From the cell containing the given text, extract its center point as [x, y] coordinate. 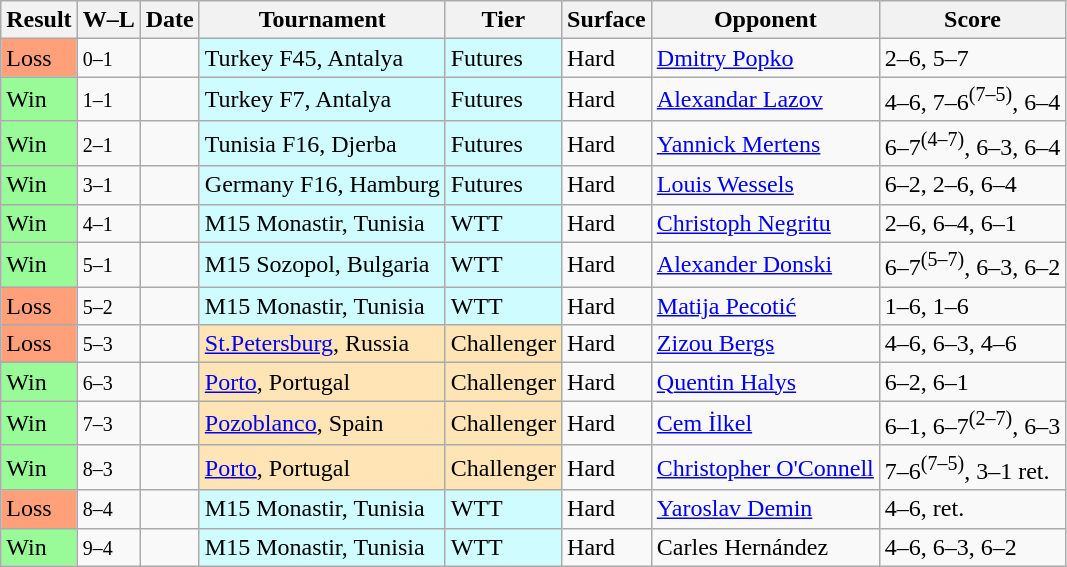
5–2 [108, 306]
Christoph Negritu [765, 223]
Cem İlkel [765, 424]
Date [170, 20]
4–1 [108, 223]
Matija Pecotić [765, 306]
6–3 [108, 382]
4–6, 6–3, 4–6 [972, 344]
6–2, 2–6, 6–4 [972, 185]
4–6, 7–6(7–5), 6–4 [972, 100]
Tournament [322, 20]
Result [39, 20]
Germany F16, Hamburg [322, 185]
6–2, 6–1 [972, 382]
W–L [108, 20]
Christopher O'Connell [765, 468]
5–1 [108, 264]
M15 Sozopol, Bulgaria [322, 264]
6–7(5–7), 6–3, 6–2 [972, 264]
4–6, 6–3, 6–2 [972, 547]
Yannick Mertens [765, 144]
Pozoblanco, Spain [322, 424]
Opponent [765, 20]
6–7(4–7), 6–3, 6–4 [972, 144]
Tier [503, 20]
St.Petersburg, Russia [322, 344]
4–6, ret. [972, 509]
5–3 [108, 344]
Yaroslav Demin [765, 509]
Louis Wessels [765, 185]
2–6, 6–4, 6–1 [972, 223]
Surface [607, 20]
Alexander Donski [765, 264]
2–6, 5–7 [972, 58]
3–1 [108, 185]
6–1, 6–7(2–7), 6–3 [972, 424]
8–3 [108, 468]
Quentin Halys [765, 382]
Turkey F7, Antalya [322, 100]
Alexandar Lazov [765, 100]
9–4 [108, 547]
1–1 [108, 100]
7–6(7–5), 3–1 ret. [972, 468]
0–1 [108, 58]
Tunisia F16, Djerba [322, 144]
7–3 [108, 424]
1–6, 1–6 [972, 306]
8–4 [108, 509]
Zizou Bergs [765, 344]
2–1 [108, 144]
Score [972, 20]
Carles Hernández [765, 547]
Dmitry Popko [765, 58]
Turkey F45, Antalya [322, 58]
